Output the [x, y] coordinate of the center of the cell containing the given text.  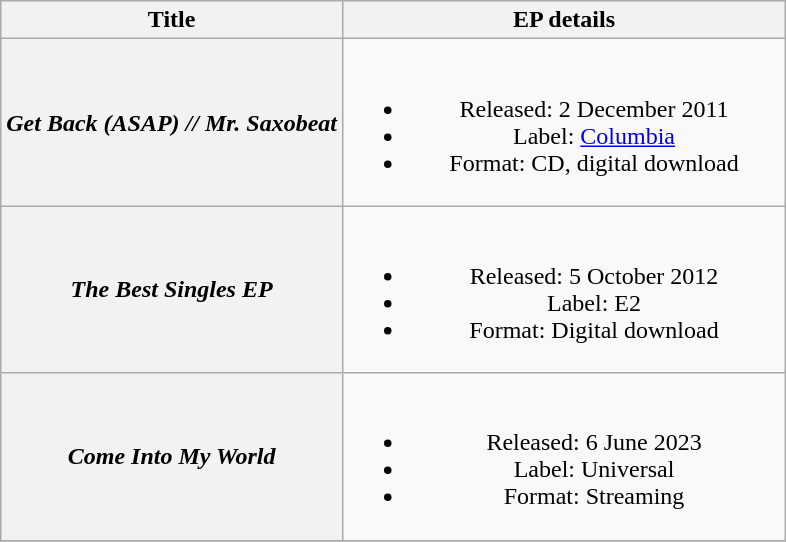
Released: 2 December 2011Label: ColumbiaFormat: CD, digital download [564, 122]
The Best Singles EP [172, 290]
Released: 6 June 2023Label: UniversalFormat: Streaming [564, 456]
EP details [564, 20]
Released: 5 October 2012Label: E2Format: Digital download [564, 290]
Come Into My World [172, 456]
Get Back (ASAP) // Mr. Saxobeat [172, 122]
Title [172, 20]
